Detect which cell encompasses the target text, then output its (x, y) center coordinate. 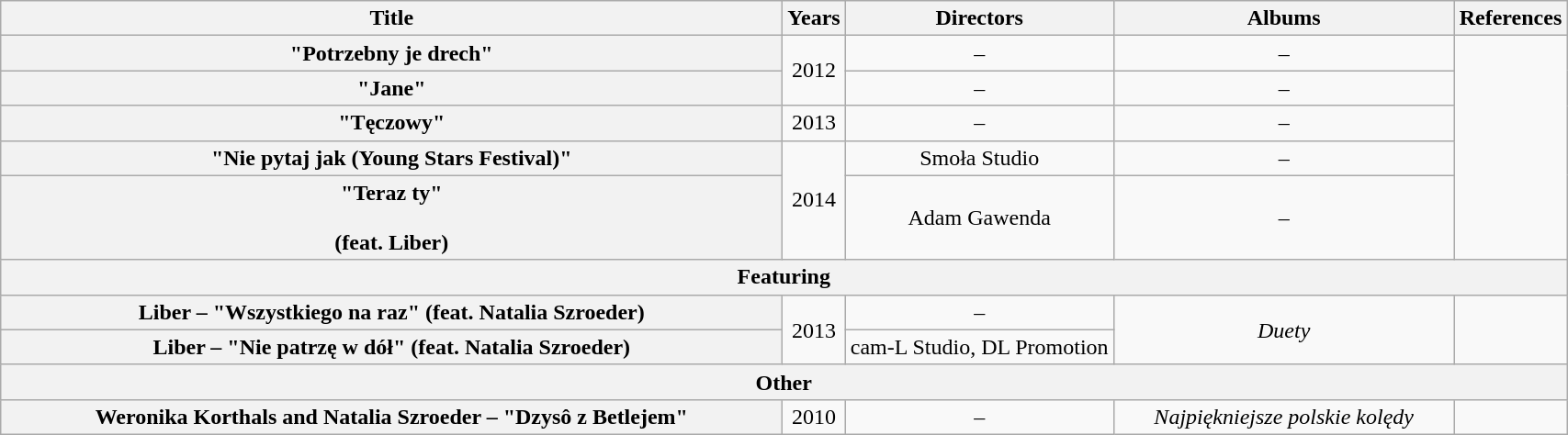
cam-L Studio, DL Promotion (979, 347)
Title (391, 18)
References (1510, 18)
Years (814, 18)
Directors (979, 18)
2010 (814, 417)
2012 (814, 71)
Weronika Korthals and Natalia Szroeder – "Dzysô z Betlejem" (391, 417)
Albums (1284, 18)
Liber – "Nie patrzę w dół" (feat. Natalia Szroeder) (391, 347)
Smoła Studio (979, 158)
"Teraz ty"(feat. Liber) (391, 217)
Duety (1284, 329)
Featuring (784, 277)
"Potrzebny je drech" (391, 53)
Adam Gawenda (979, 217)
Other (784, 382)
"Nie pytaj jak (Young Stars Festival)" (391, 158)
2014 (814, 200)
Najpiękniejsze polskie kolędy (1284, 417)
Liber – "Wszystkiego na raz" (feat. Natalia Szroeder) (391, 312)
"Jane" (391, 88)
"Tęczowy" (391, 123)
